Provide the (x, y) coordinate of the cell's center where the given text is located.  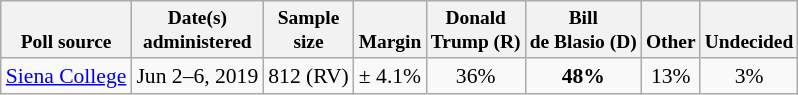
Margin (390, 30)
Undecided (749, 30)
13% (670, 76)
Other (670, 30)
Jun 2–6, 2019 (197, 76)
DonaldTrump (R) (476, 30)
36% (476, 76)
48% (583, 76)
Siena College (66, 76)
Samplesize (308, 30)
3% (749, 76)
Poll source (66, 30)
812 (RV) (308, 76)
Date(s)administered (197, 30)
± 4.1% (390, 76)
Billde Blasio (D) (583, 30)
